Return [x, y] of the center of cell containing provided text 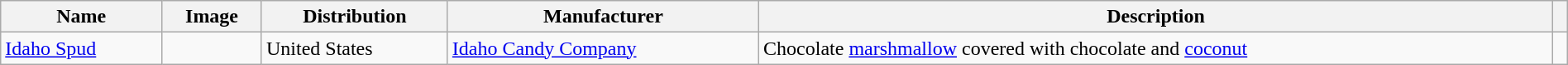
Idaho Candy Company [603, 48]
United States [354, 48]
Idaho Spud [81, 48]
Description [1156, 17]
Image [212, 17]
Chocolate marshmallow covered with chocolate and coconut [1156, 48]
Name [81, 17]
Manufacturer [603, 17]
Distribution [354, 17]
